Determine the [x, y] coordinate at the center of the cell enclosing the given text.  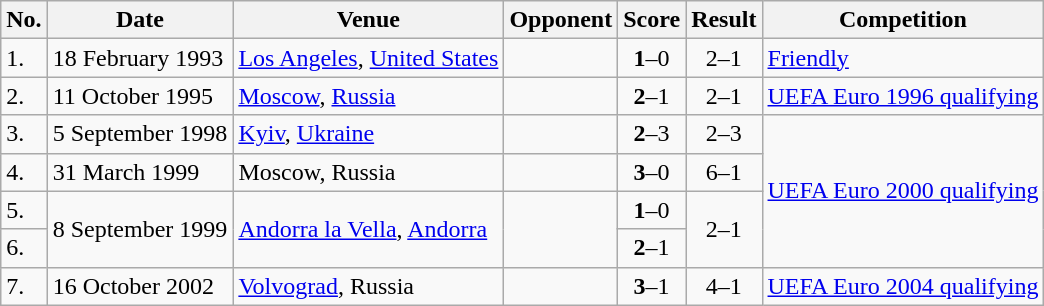
6–1 [724, 172]
4. [24, 172]
2. [24, 96]
3–1 [652, 286]
Venue [368, 20]
3. [24, 134]
Competition [903, 20]
8 September 1999 [140, 229]
31 March 1999 [140, 172]
Kyiv, Ukraine [368, 134]
No. [24, 20]
Friendly [903, 58]
Result [724, 20]
4–1 [724, 286]
3–0 [652, 172]
1. [24, 58]
Andorra la Vella, Andorra [368, 229]
Date [140, 20]
5. [24, 210]
11 October 1995 [140, 96]
6. [24, 248]
16 October 2002 [140, 286]
UEFA Euro 2000 qualifying [903, 191]
5 September 1998 [140, 134]
Opponent [561, 20]
Score [652, 20]
7. [24, 286]
UEFA Euro 2004 qualifying [903, 286]
18 February 1993 [140, 58]
Los Angeles, United States [368, 58]
Volvograd, Russia [368, 286]
UEFA Euro 1996 qualifying [903, 96]
